Detect which cell encompasses the target text, then output its (X, Y) center coordinate. 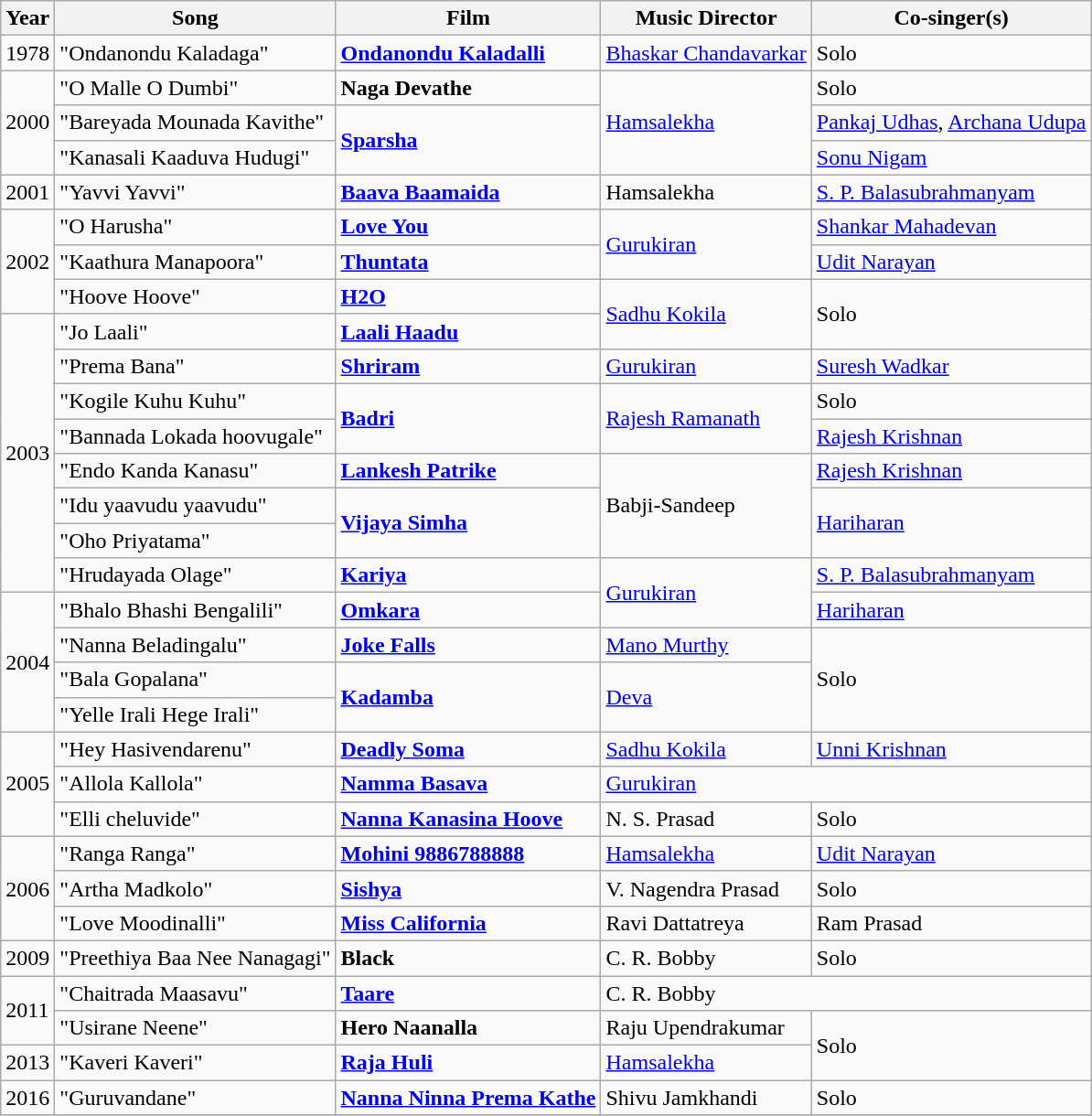
"Bala Gopalana" (196, 680)
Badri (468, 418)
"Chaitrada Maasavu" (196, 993)
2003 (27, 453)
"O Malle O Dumbi" (196, 88)
Mohini 9886788888 (468, 853)
Omkara (468, 610)
"Artha Madkolo" (196, 888)
"Yavvi Yavvi" (196, 192)
"Elli cheluvide" (196, 819)
"Prema Bana" (196, 366)
2001 (27, 192)
Black (468, 958)
Shankar Mahadevan (951, 227)
Ram Prasad (951, 923)
2005 (27, 784)
Lankesh Patrike (468, 471)
Deva (706, 697)
Ondanondu Kaladalli (468, 53)
"O Harusha" (196, 227)
Sparsha (468, 140)
Vijaya Simha (468, 523)
Sishya (468, 888)
2009 (27, 958)
2006 (27, 888)
2004 (27, 662)
"Love Moodinalli" (196, 923)
Kariya (468, 575)
Co-singer(s) (951, 18)
Raju Upendrakumar (706, 1028)
"Oho Priyatama" (196, 541)
Sonu Nigam (951, 157)
Film (468, 18)
Hero Naanalla (468, 1028)
"Kogile Kuhu Kuhu" (196, 401)
"Nanna Beladingalu" (196, 645)
Bhaskar Chandavarkar (706, 53)
"Bhalo Bhashi Bengalili" (196, 610)
Shivu Jamkhandi (706, 1098)
Taare (468, 993)
Raja Huli (468, 1063)
2013 (27, 1063)
Music Director (706, 18)
2000 (27, 123)
Namma Basava (468, 784)
Song (196, 18)
Naga Devathe (468, 88)
Miss California (468, 923)
"Jo Laali" (196, 331)
Nanna Kanasina Hoove (468, 819)
Rajesh Ramanath (706, 418)
Ravi Dattatreya (706, 923)
N. S. Prasad (706, 819)
Nanna Ninna Prema Kathe (468, 1098)
"Endo Kanda Kanasu" (196, 471)
2011 (27, 1010)
Mano Murthy (706, 645)
H2O (468, 296)
2002 (27, 262)
Year (27, 18)
"Hrudayada Olage" (196, 575)
"Hoove Hoove" (196, 296)
"Allola Kallola" (196, 784)
"Bareyada Mounada Kavithe" (196, 123)
"Kaathura Manapoora" (196, 262)
2016 (27, 1098)
Suresh Wadkar (951, 366)
Joke Falls (468, 645)
"Yelle Irali Hege Irali" (196, 714)
"Preethiya Baa Nee Nanagagi" (196, 958)
Babji-Sandeep (706, 506)
"Bannada Lokada hoovugale" (196, 436)
"Hey Hasivendarenu" (196, 749)
Unni Krishnan (951, 749)
Love You (468, 227)
Thuntata (468, 262)
"Kaveri Kaveri" (196, 1063)
Pankaj Udhas, Archana Udupa (951, 123)
Laali Haadu (468, 331)
"Ondanondu Kaladaga" (196, 53)
"Guruvandane" (196, 1098)
"Ranga Ranga" (196, 853)
V. Nagendra Prasad (706, 888)
Deadly Soma (468, 749)
Shriram (468, 366)
Baava Baamaida (468, 192)
"Idu yaavudu yaavudu" (196, 506)
Kadamba (468, 697)
1978 (27, 53)
"Usirane Neene" (196, 1028)
"Kanasali Kaaduva Hudugi" (196, 157)
